Determine the (x, y) coordinate at the center of the cell enclosing the given text.  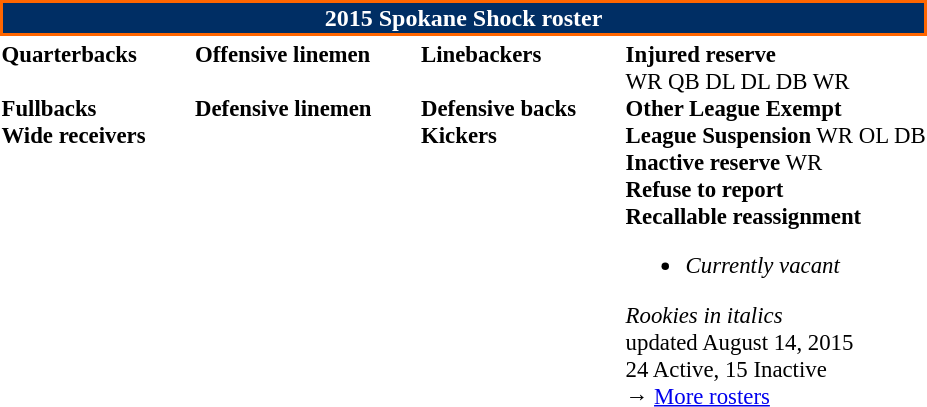
2015 Spokane Shock roster (464, 18)
